Search for the cell housing the specified text and yield its (x, y) center coordinate. 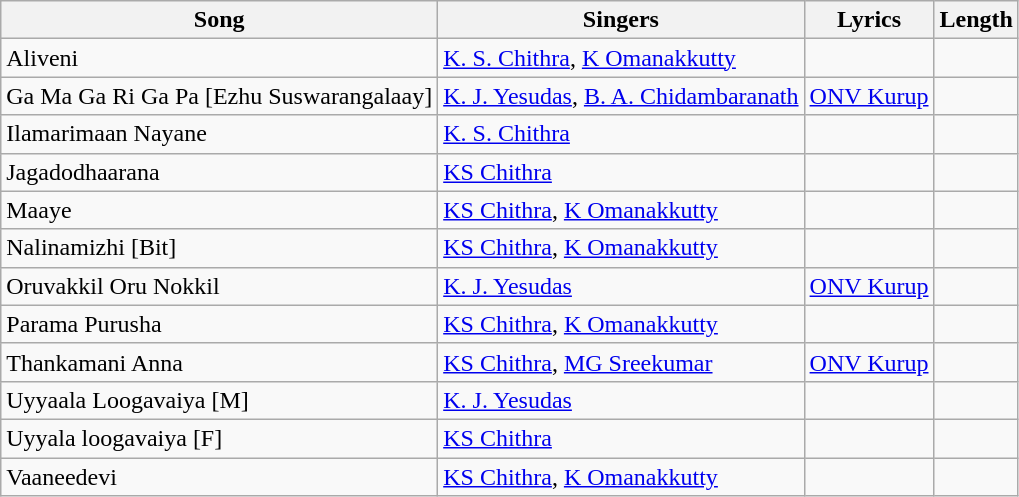
Maaye (220, 210)
Aliveni (220, 58)
Ga Ma Ga Ri Ga Pa [Ezhu Suswarangalaay] (220, 96)
Jagadodhaarana (220, 172)
K. S. Chithra, K Omanakkutty (621, 58)
Lyrics (869, 20)
Uyyala loogavaiya [F] (220, 438)
K. J. Yesudas, B. A. Chidambaranath (621, 96)
Length (976, 20)
KS Chithra, MG Sreekumar (621, 362)
Oruvakkil Oru Nokkil (220, 286)
Uyyaala Loogavaiya [M] (220, 400)
Singers (621, 20)
K. S. Chithra (621, 134)
Parama Purusha (220, 324)
Thankamani Anna (220, 362)
Ilamarimaan Nayane (220, 134)
Song (220, 20)
Vaaneedevi (220, 477)
Nalinamizhi [Bit] (220, 248)
